For the text-containing cell, return its midpoint in [x, y] coordinate format. 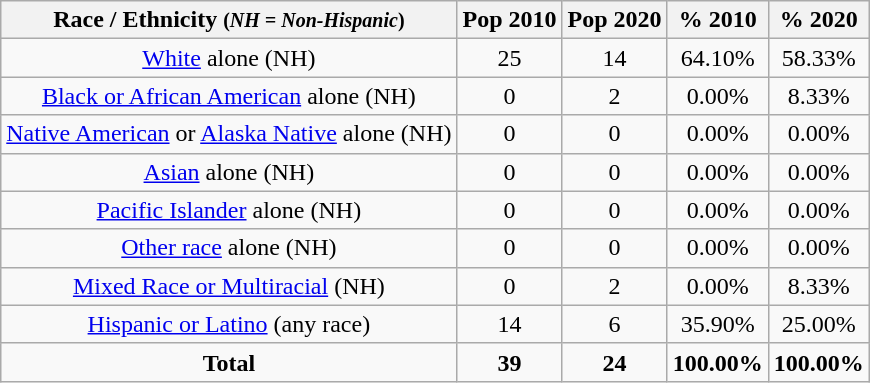
% 2020 [818, 20]
24 [614, 362]
Race / Ethnicity (NH = Non-Hispanic) [229, 20]
Pacific Islander alone (NH) [229, 210]
Mixed Race or Multiracial (NH) [229, 286]
White alone (NH) [229, 58]
Asian alone (NH) [229, 172]
Total [229, 362]
% 2010 [718, 20]
39 [510, 362]
Hispanic or Latino (any race) [229, 324]
Pop 2010 [510, 20]
Native American or Alaska Native alone (NH) [229, 134]
25.00% [818, 324]
35.90% [718, 324]
Other race alone (NH) [229, 248]
58.33% [818, 58]
6 [614, 324]
Black or African American alone (NH) [229, 96]
Pop 2020 [614, 20]
25 [510, 58]
64.10% [718, 58]
